Return the [X, Y] coordinate for the center point of the cell that contains the specified text.  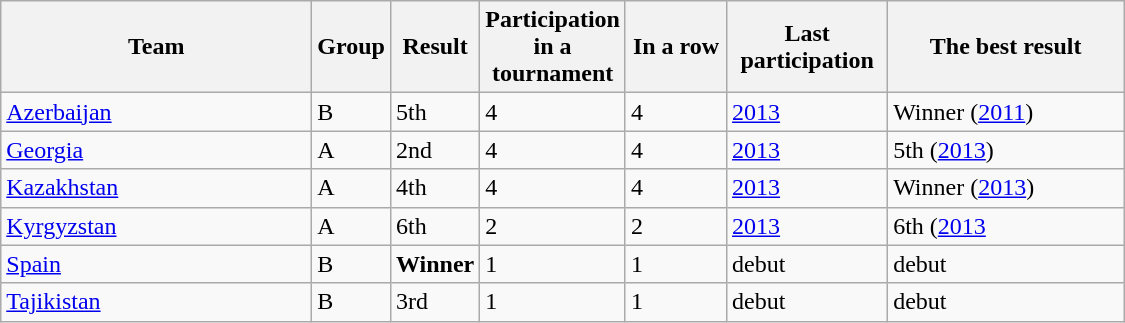
6th (2013 [1006, 226]
A [352, 150]
5th [434, 112]
Azerbaijan [156, 112]
Winner (2011) [1006, 112]
Kyrgyzstan [156, 226]
Last participation [808, 47]
Winner (2013) [1006, 188]
Kazakhstan [156, 188]
The best result [1006, 47]
4th [434, 188]
Team [156, 47]
6th [434, 226]
Tajikistan [156, 302]
В [352, 112]
Spain [156, 264]
2nd [434, 150]
Result [434, 47]
In a row [676, 47]
Georgia [156, 150]
Participation in a tournament [553, 47]
Group [352, 47]
5th (2013) [1006, 150]
3rd [434, 302]
Winner [434, 264]
